Return [x, y] of the center of cell containing provided text 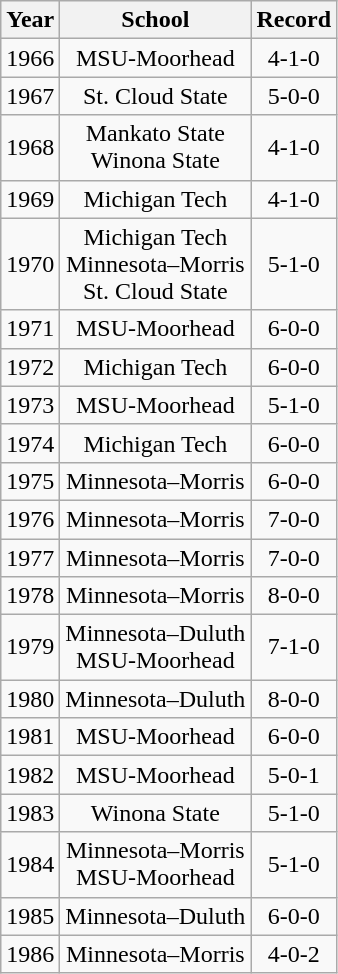
1971 [30, 329]
1967 [30, 96]
Winona State [156, 813]
1982 [30, 775]
1973 [30, 405]
1976 [30, 519]
St. Cloud State [156, 96]
1984 [30, 864]
1975 [30, 481]
Minnesota–DuluthMSU-Moorhead [156, 648]
5-0-0 [294, 96]
1981 [30, 737]
Mankato StateWinona State [156, 148]
1986 [30, 954]
1968 [30, 148]
1969 [30, 199]
1980 [30, 699]
1972 [30, 367]
Year [30, 20]
Minnesota–MorrisMSU-Moorhead [156, 864]
Record [294, 20]
1978 [30, 596]
Michigan TechMinnesota–MorrisSt. Cloud State [156, 264]
1977 [30, 557]
1970 [30, 264]
School [156, 20]
4-0-2 [294, 954]
1974 [30, 443]
1979 [30, 648]
1983 [30, 813]
1985 [30, 916]
1966 [30, 58]
5-0-1 [294, 775]
7-1-0 [294, 648]
